Determine the (x, y) coordinate at the center of the cell enclosing the given text.  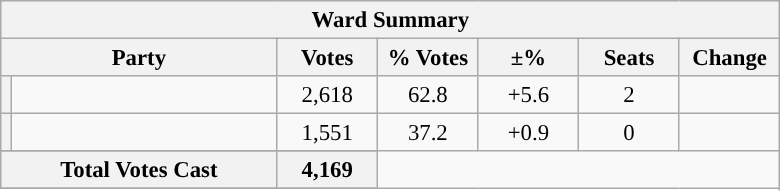
Total Votes Cast (139, 170)
62.8 (428, 95)
0 (630, 133)
Ward Summary (390, 20)
1,551 (328, 133)
2,618 (328, 95)
Votes (328, 58)
+5.6 (528, 95)
2 (630, 95)
+0.9 (528, 133)
37.2 (428, 133)
% Votes (428, 58)
4,169 (328, 170)
Change (730, 58)
Party (139, 58)
±% (528, 58)
Seats (630, 58)
